Detect which cell encompasses the target text, then output its (X, Y) center coordinate. 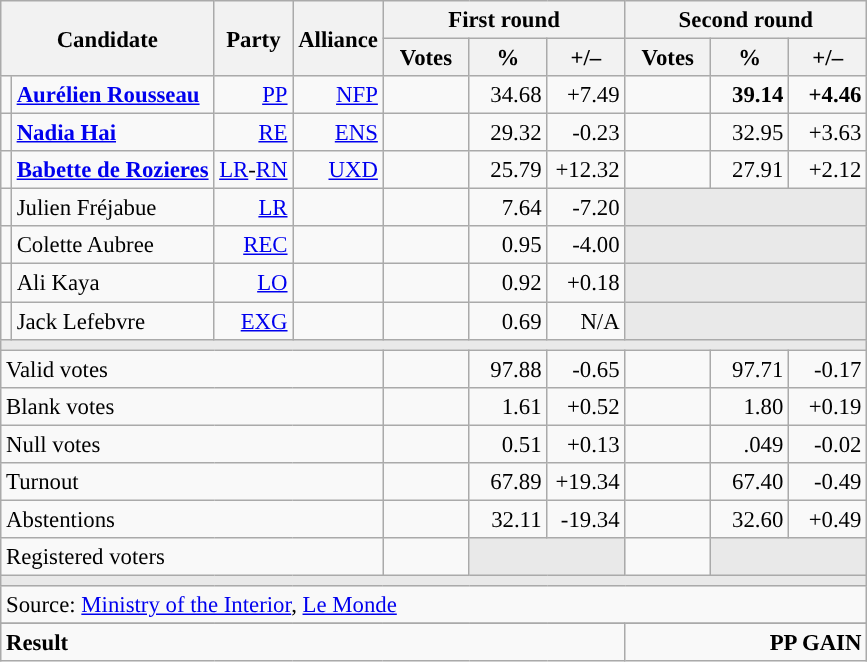
LR (254, 208)
7.64 (508, 208)
Candidate (108, 38)
Null votes (192, 444)
Registered voters (192, 557)
32.60 (750, 519)
Source: Ministry of the Interior, Le Monde (434, 605)
First round (504, 20)
32.95 (750, 133)
32.11 (508, 519)
+4.46 (828, 95)
Alliance (338, 38)
0.92 (508, 283)
-19.34 (586, 519)
-0.23 (586, 133)
LO (254, 283)
+0.19 (828, 406)
LR-RN (254, 170)
67.40 (750, 482)
NFP (338, 95)
.049 (750, 444)
Ali Kaya (112, 283)
UXD (338, 170)
Valid votes (192, 369)
0.95 (508, 245)
+0.49 (828, 519)
Aurélien Rousseau (112, 95)
Jack Lefebvre (112, 321)
N/A (586, 321)
-0.02 (828, 444)
-4.00 (586, 245)
+3.63 (828, 133)
+7.49 (586, 95)
39.14 (750, 95)
Nadia Hai (112, 133)
+2.12 (828, 170)
-7.20 (586, 208)
+0.18 (586, 283)
+12.32 (586, 170)
+0.13 (586, 444)
Party (254, 38)
Blank votes (192, 406)
PP (254, 95)
-0.17 (828, 369)
EXG (254, 321)
Babette de Rozieres (112, 170)
0.69 (508, 321)
RE (254, 133)
Abstentions (192, 519)
97.88 (508, 369)
27.91 (750, 170)
Turnout (192, 482)
Colette Aubree (112, 245)
ENS (338, 133)
-0.49 (828, 482)
-0.65 (586, 369)
Second round (746, 20)
34.68 (508, 95)
+0.52 (586, 406)
Result (313, 643)
REC (254, 245)
0.51 (508, 444)
Julien Fréjabue (112, 208)
+19.34 (586, 482)
1.61 (508, 406)
PP GAIN (746, 643)
29.32 (508, 133)
97.71 (750, 369)
1.80 (750, 406)
25.79 (508, 170)
67.89 (508, 482)
